Locate the cell with the specified text and output its [X, Y] center coordinate. 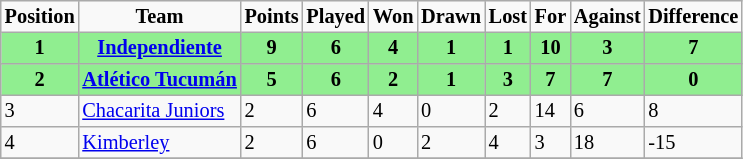
Team [159, 17]
8 [693, 111]
Lost [508, 17]
-15 [693, 143]
Drawn [451, 17]
Chacarita Juniors [159, 111]
Difference [693, 17]
10 [550, 48]
For [550, 17]
5 [272, 80]
Points [272, 17]
Atlético Tucumán [159, 80]
Played [336, 17]
Independiente [159, 48]
Won [393, 17]
Kimberley [159, 143]
9 [272, 48]
14 [550, 111]
Against [607, 17]
18 [607, 143]
Position [40, 17]
